Locate the cell with the specified text and output its (x, y) center coordinate. 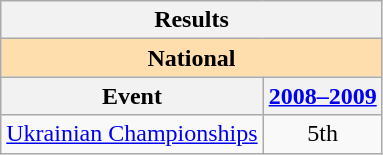
5th (322, 134)
2008–2009 (322, 96)
National (192, 58)
Ukrainian Championships (132, 134)
Results (192, 20)
Event (132, 96)
